For the text-containing cell, return its midpoint in [X, Y] coordinate format. 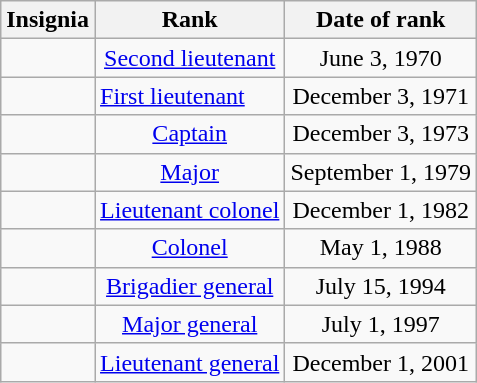
First lieutenant [190, 96]
July 1, 1997 [381, 324]
December 1, 2001 [381, 362]
Major general [190, 324]
Insignia [48, 20]
June 3, 1970 [381, 58]
Lieutenant colonel [190, 210]
Rank [190, 20]
May 1, 1988 [381, 248]
Date of rank [381, 20]
Brigadier general [190, 286]
Second lieutenant [190, 58]
Captain [190, 134]
Lieutenant general [190, 362]
December 1, 1982 [381, 210]
Major [190, 172]
September 1, 1979 [381, 172]
December 3, 1971 [381, 96]
Colonel [190, 248]
July 15, 1994 [381, 286]
December 3, 1973 [381, 134]
